Find where the given text appears and provide that cell's center as (x, y) coordinate. 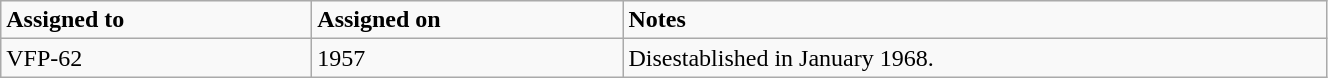
Disestablished in January 1968. (975, 58)
Assigned on (468, 20)
VFP-62 (156, 58)
Assigned to (156, 20)
1957 (468, 58)
Notes (975, 20)
